Detect which cell encompasses the target text, then output its (x, y) center coordinate. 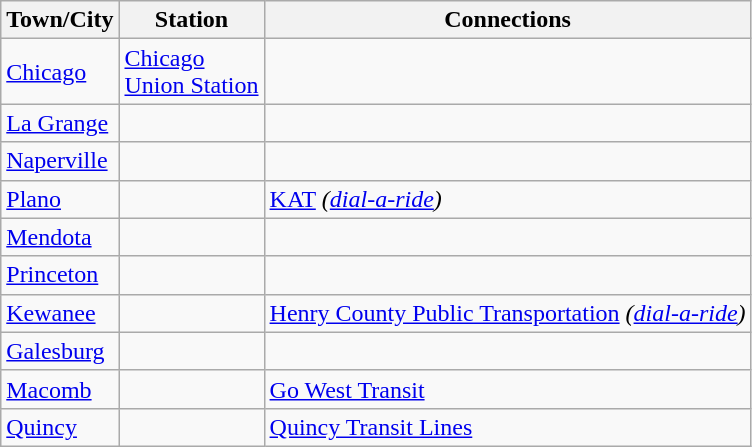
Station (192, 20)
Go West Transit (508, 389)
La Grange (60, 123)
Quincy Transit Lines (508, 427)
Plano (60, 199)
Town/City (60, 20)
KAT (dial-a-ride) (508, 199)
Kewanee (60, 313)
Connections (508, 20)
Chicago (60, 72)
Henry County Public Transportation (dial-a-ride) (508, 313)
Princeton (60, 275)
ChicagoUnion Station (192, 72)
Naperville (60, 161)
Mendota (60, 237)
Macomb (60, 389)
Quincy (60, 427)
Galesburg (60, 351)
